Return (x, y) of the center of cell containing provided text 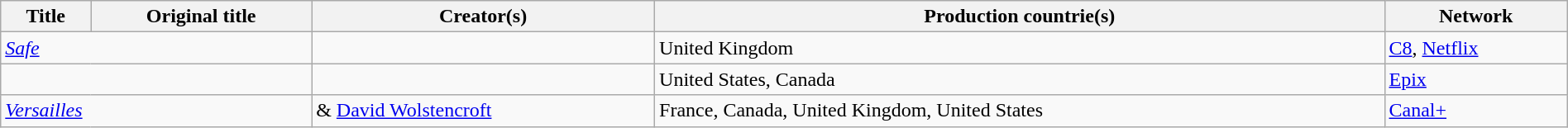
Creator(s) (483, 17)
Original title (202, 17)
Versailles (156, 111)
United States, Canada (1020, 79)
C8, Netflix (1475, 48)
United Kingdom (1020, 48)
Canal+ (1475, 111)
Production countrie(s) (1020, 17)
Epix (1475, 79)
Network (1475, 17)
& David Wolstencroft (483, 111)
Title (46, 17)
France, Canada, United Kingdom, United States (1020, 111)
Safe (156, 48)
